Identify which cell holds the provided text, then report its (X, Y) central coordinate. 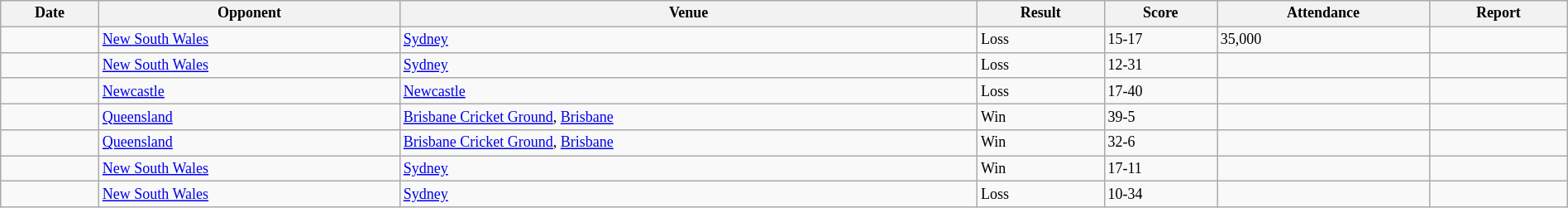
Opponent (250, 13)
Date (50, 13)
17-11 (1160, 169)
Attendance (1323, 13)
32-6 (1160, 143)
Venue (688, 13)
10-34 (1160, 194)
Score (1160, 13)
12-31 (1160, 65)
17-40 (1160, 91)
Report (1499, 13)
Result (1040, 13)
39-5 (1160, 116)
35,000 (1323, 40)
15-17 (1160, 40)
